Scan for the cell matching the given text and deliver its [X, Y] coordinate at center. 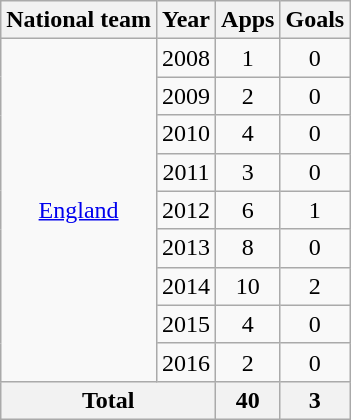
40 [248, 400]
8 [248, 248]
2015 [186, 324]
10 [248, 286]
2009 [186, 96]
Apps [248, 20]
England [79, 210]
National team [79, 20]
2012 [186, 210]
Total [108, 400]
2010 [186, 134]
2014 [186, 286]
2016 [186, 362]
Year [186, 20]
Goals [315, 20]
2011 [186, 172]
2008 [186, 58]
2013 [186, 248]
6 [248, 210]
